Scan for the cell matching the given text and deliver its (X, Y) coordinate at center. 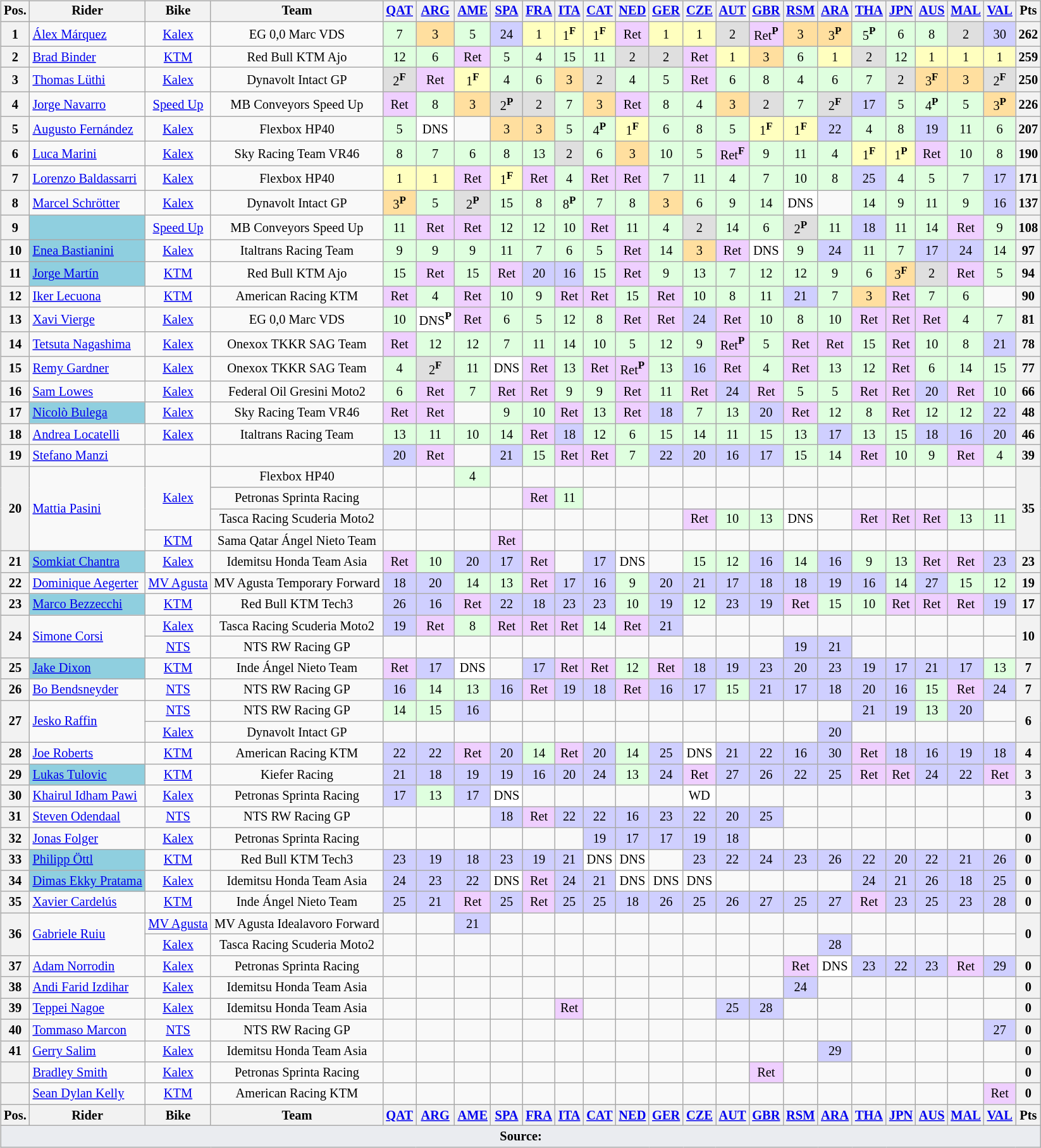
78 (1028, 344)
Augusto Fernández (87, 129)
Marco Bezzecchi (87, 604)
33 (15, 860)
8P (569, 204)
Sean Dylan Kelly (87, 1094)
Brad Binder (87, 57)
Joe Roberts (87, 754)
Jonas Folger (87, 838)
Jesko Raffin (87, 722)
108 (1028, 228)
Sama Qatar Ángel Nieto Team (297, 540)
5P (869, 34)
207 (1028, 129)
Iker Lecuona (87, 296)
48 (1028, 413)
36 (15, 934)
Tommaso Marcon (87, 1030)
Andrea Locatelli (87, 434)
66 (1028, 392)
Kiefer Racing (297, 775)
262 (1028, 34)
190 (1028, 154)
40 (15, 1030)
Bradley Smith (87, 1073)
Bo Bendsneyder (87, 690)
41 (15, 1051)
Xavi Vierge (87, 320)
Somkiat Chantra (87, 562)
Khairul Idham Pawi (87, 796)
Source: (521, 1137)
RetF (732, 154)
Nicolò Bulega (87, 413)
Stefano Manzi (87, 456)
Dominique Aegerter (87, 583)
90 (1028, 296)
32 (15, 838)
81 (1028, 320)
Simone Corsi (87, 636)
Marcel Schrötter (87, 204)
77 (1028, 369)
37 (15, 966)
171 (1028, 178)
Lorenzo Baldassarri (87, 178)
Adam Norrodin (87, 966)
Jorge Martín (87, 273)
Lukas Tulovic (87, 775)
94 (1028, 273)
Jake Dixon (87, 668)
226 (1028, 105)
Dimas Ekky Pratama (87, 881)
137 (1028, 204)
31 (15, 817)
Luca Marini (87, 154)
46 (1028, 434)
Remy Gardner (87, 369)
Tetsuta Nagashima (87, 344)
MV Agusta Temporary Forward (297, 583)
Sam Lowes (87, 392)
Steven Odendaal (87, 817)
38 (15, 987)
Jorge Navarro (87, 105)
MV Agusta Idealavoro Forward (297, 924)
Gabriele Ruiu (87, 934)
Gerry Salim (87, 1051)
Álex Márquez (87, 34)
DNSP (435, 320)
Thomas Lüthi (87, 80)
259 (1028, 57)
97 (1028, 251)
WD (699, 796)
34 (15, 881)
Philipp Öttl (87, 860)
1P (901, 154)
Federal Oil Gresini Moto2 (297, 392)
Andi Farid Izdihar (87, 987)
250 (1028, 80)
Teppei Nagoe (87, 1009)
Enea Bastianini (87, 251)
Xavier Cardelús (87, 902)
Mattia Pasini (87, 508)
